Identify which cell holds the provided text, then report its [X, Y] central coordinate. 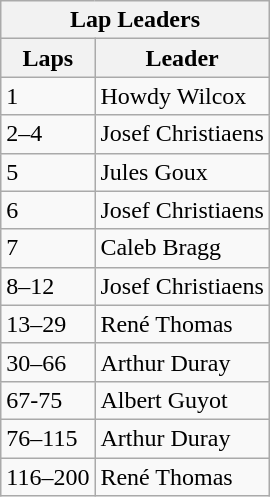
Laps [48, 58]
13–29 [48, 324]
30–66 [48, 362]
Albert Guyot [182, 400]
1 [48, 96]
Leader [182, 58]
7 [48, 248]
5 [48, 172]
Caleb Bragg [182, 248]
6 [48, 210]
2–4 [48, 134]
Lap Leaders [136, 20]
76–115 [48, 438]
67-75 [48, 400]
8–12 [48, 286]
116–200 [48, 477]
Howdy Wilcox [182, 96]
Jules Goux [182, 172]
